For the text-containing cell, return its midpoint in [X, Y] coordinate format. 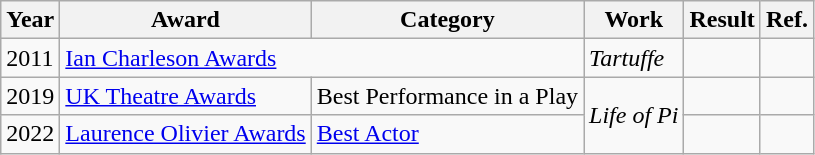
UK Theatre Awards [186, 96]
Award [186, 20]
Tartuffe [634, 58]
2019 [30, 96]
Year [30, 20]
Laurence Olivier Awards [186, 134]
Work [634, 20]
Ian Charleson Awards [322, 58]
Category [447, 20]
Best Actor [447, 134]
Ref. [786, 20]
2011 [30, 58]
Best Performance in a Play [447, 96]
Result [722, 20]
2022 [30, 134]
Life of Pi [634, 115]
